For the text-containing cell, return its midpoint in [x, y] coordinate format. 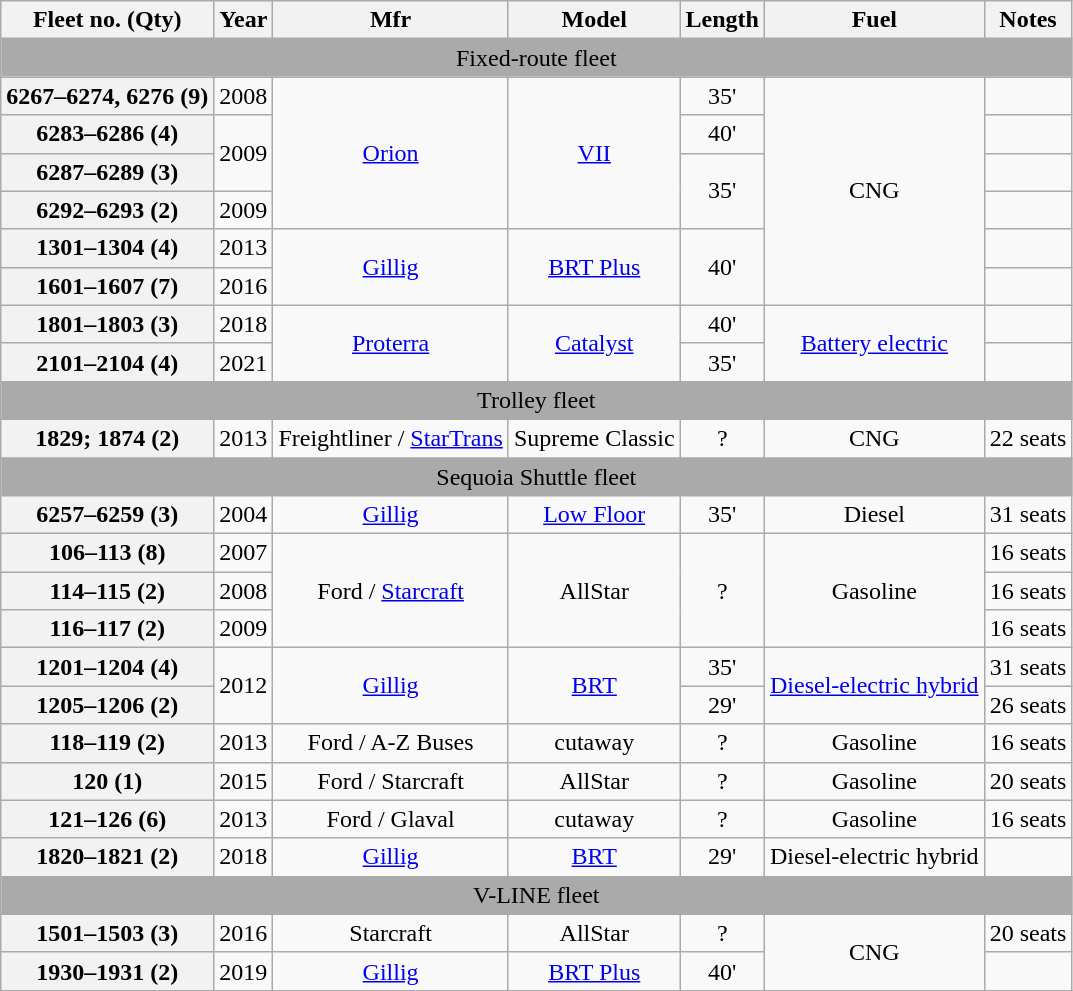
Proterra [391, 343]
Trolley fleet [536, 400]
6257–6259 (3) [108, 515]
114–115 (2) [108, 591]
106–113 (8) [108, 553]
Year [244, 20]
Model [594, 20]
1201–1204 (4) [108, 667]
26 seats [1028, 705]
Notes [1028, 20]
1820–1821 (2) [108, 857]
VII [594, 153]
Freightliner / StarTrans [391, 438]
Low Floor [594, 515]
116–117 (2) [108, 629]
Ford / A-Z Buses [391, 743]
Sequoia Shuttle fleet [536, 477]
Starcraft [391, 933]
Length [722, 20]
6283–6286 (4) [108, 134]
2021 [244, 362]
6292–6293 (2) [108, 210]
2101–2104 (4) [108, 362]
Fixed-route fleet [536, 58]
6267–6274, 6276 (9) [108, 96]
1930–1931 (2) [108, 971]
1501–1503 (3) [108, 933]
2015 [244, 781]
6287–6289 (3) [108, 172]
Fuel [874, 20]
120 (1) [108, 781]
2012 [244, 686]
Mfr [391, 20]
Catalyst [594, 343]
22 seats [1028, 438]
1601–1607 (7) [108, 286]
1801–1803 (3) [108, 324]
2019 [244, 971]
Fleet no. (Qty) [108, 20]
1829; 1874 (2) [108, 438]
Battery electric [874, 343]
Ford / Glaval [391, 819]
1301–1304 (4) [108, 248]
2004 [244, 515]
Diesel [874, 515]
2007 [244, 553]
Orion [391, 153]
1205–1206 (2) [108, 705]
118–119 (2) [108, 743]
Supreme Classic [594, 438]
V-LINE fleet [536, 895]
121–126 (6) [108, 819]
